Locate the cell with the specified text and output its [X, Y] center coordinate. 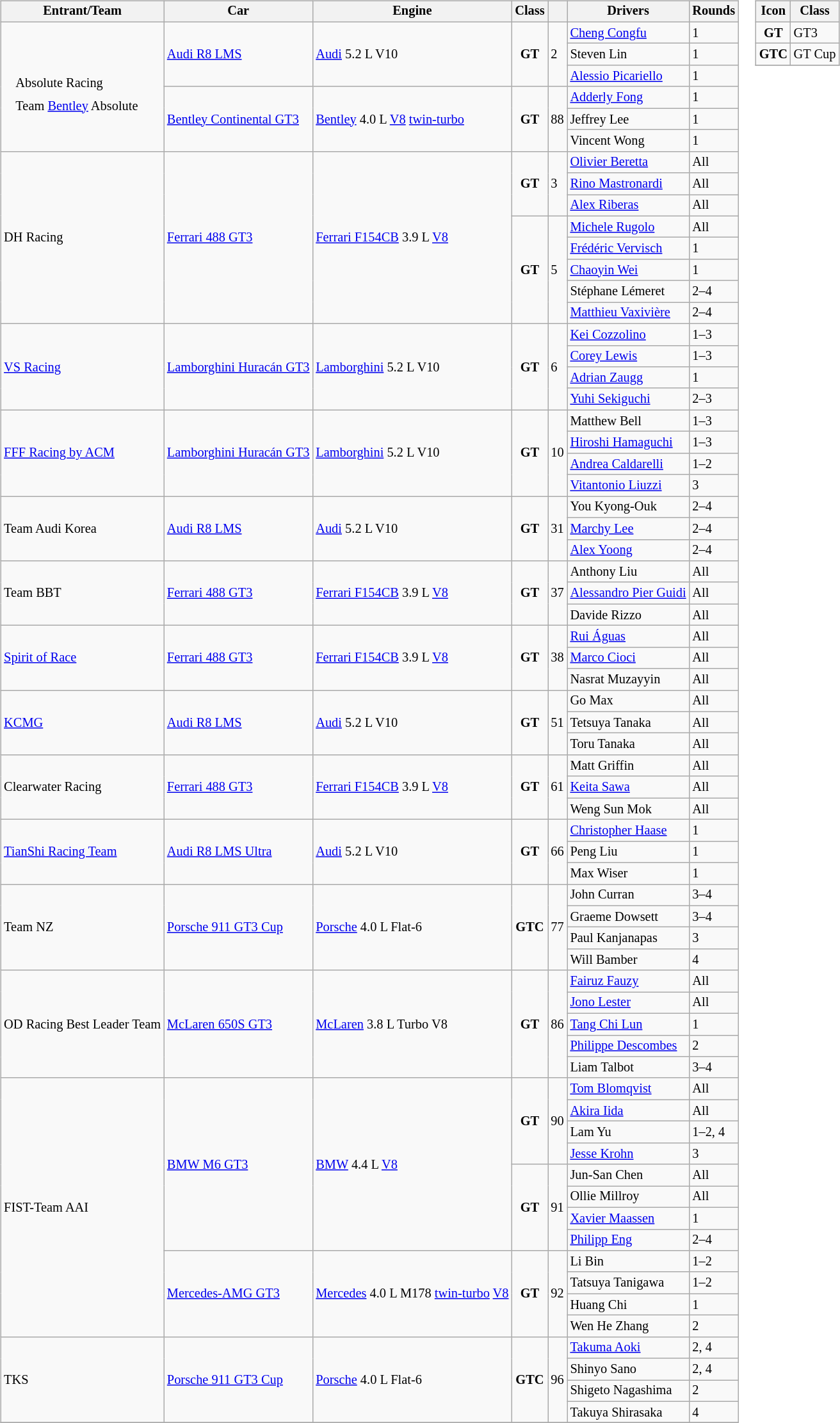
Weng Sun Mok [629, 809]
Spirit of Race [82, 658]
Bentley Continental GT3 [238, 119]
Jeffrey Lee [629, 119]
Wen He Zhang [629, 1326]
31 [558, 529]
2–3 [713, 399]
91 [558, 1208]
Vincent Wong [629, 141]
Entrant/Team [82, 12]
Cheng Congfu [629, 33]
38 [558, 658]
Hiroshi Hamaguchi [629, 443]
Nasrat Muzayyin [629, 679]
Adderly Fong [629, 97]
McLaren 650S GT3 [238, 1024]
Steven Lin [629, 54]
Team Audi Korea [82, 529]
Team Bentley Absolute [77, 106]
Tom Blomqvist [629, 1089]
Car [238, 12]
McLaren 3.8 L Turbo V8 [412, 1024]
Tetsuya Tanaka [629, 722]
66 [558, 852]
Jono Lester [629, 1003]
Graeme Dowsett [629, 916]
OD Racing Best Leader Team [82, 1024]
FFF Racing by ACM [82, 453]
GT3 [815, 33]
Absolute Racing [77, 83]
Philipp Eng [629, 1240]
Rui Águas [629, 637]
Alex Riberas [629, 206]
TianShi Racing Team [82, 852]
Jesse Krohn [629, 1153]
Audi R8 LMS Ultra [238, 852]
Tang Chi Lun [629, 1024]
Drivers [629, 12]
John Curran [629, 895]
Will Bamber [629, 960]
BMW M6 GT3 [238, 1164]
77 [558, 927]
Marchy Lee [629, 528]
Tatsuya Tanigawa [629, 1283]
Takuma Aoki [629, 1347]
1–2, 4 [713, 1132]
Alex Yoong [629, 550]
Jun-San Chen [629, 1175]
Olivier Beretta [629, 162]
10 [558, 453]
DH Racing [82, 237]
Vitantonio Liuzzi [629, 485]
Rounds [713, 12]
Frédéric Vervisch [629, 248]
FIST-Team AAI [82, 1207]
Andrea Caldarelli [629, 464]
Marco Cioci [629, 658]
Absolute Racing Team Bentley Absolute [82, 86]
Adrian Zaugg [629, 378]
Matthew Bell [629, 421]
You Kyong-Ouk [629, 507]
Fairuz Fauzy [629, 981]
Alessandro Pier Guidi [629, 593]
Kei Cozzolino [629, 334]
Christopher Haase [629, 831]
Team NZ [82, 927]
90 [558, 1121]
Go Max [629, 701]
Clearwater Racing [82, 788]
96 [558, 1379]
5 [558, 270]
Mercedes-AMG GT3 [238, 1294]
Yuhi Sekiguchi [629, 399]
Takuya Shirasaka [629, 1412]
Corey Lewis [629, 356]
61 [558, 788]
Lam Yu [629, 1132]
KCMG [82, 722]
Paul Kanjanapas [629, 938]
Alessio Picariello [629, 76]
Li Bin [629, 1262]
BMW 4.4 L V8 [412, 1164]
Shinyo Sano [629, 1369]
Matt Griffin [629, 766]
Toru Tanaka [629, 744]
Matthieu Vaxivière [629, 313]
GT Cup [815, 54]
86 [558, 1024]
Ollie Millroy [629, 1197]
Anthony Liu [629, 572]
Keita Sawa [629, 787]
VS Racing [82, 366]
Stéphane Lémeret [629, 291]
6 [558, 366]
Liam Talbot [629, 1068]
Philippe Descombes [629, 1046]
Michele Rugolo [629, 227]
Akira Iida [629, 1110]
Peng Liu [629, 852]
Rino Mastronardi [629, 184]
Xavier Maassen [629, 1218]
88 [558, 119]
TKS [82, 1379]
Chaoyin Wei [629, 270]
92 [558, 1294]
Bentley 4.0 L V8 twin-turbo [412, 119]
Shigeto Nagashima [629, 1391]
Davide Rizzo [629, 615]
Team BBT [82, 593]
Engine [412, 12]
Max Wiser [629, 874]
37 [558, 593]
51 [558, 722]
Mercedes 4.0 L M178 twin-turbo V8 [412, 1294]
Huang Chi [629, 1305]
Icon [773, 12]
